Search for the cell housing the specified text and yield its (X, Y) center coordinate. 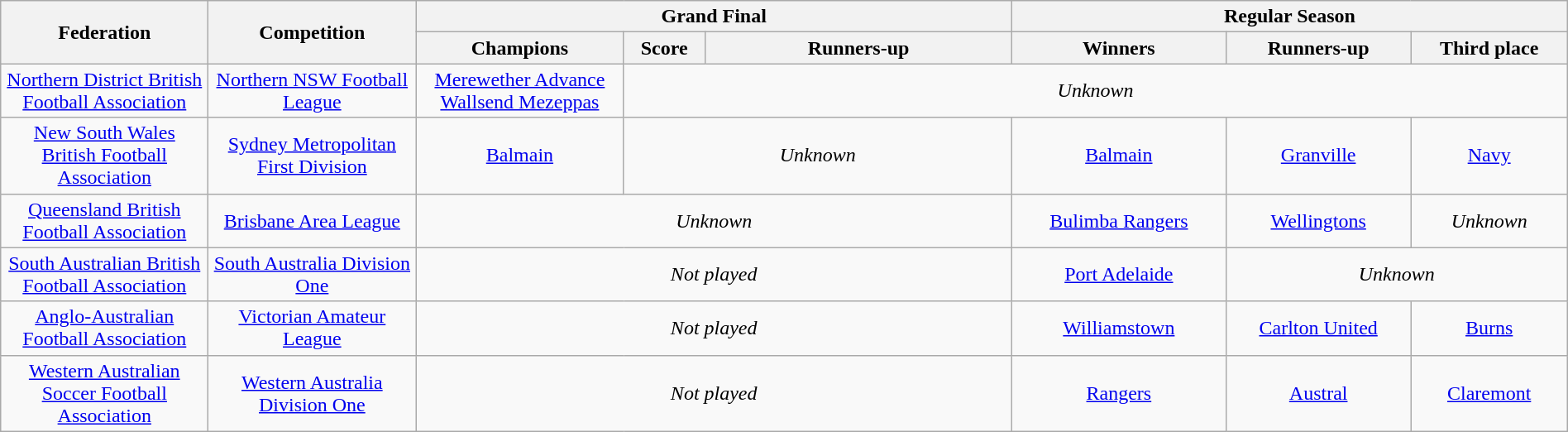
Score (665, 48)
Brisbane Area League (313, 220)
Austral (1318, 393)
Victorian Amateur League (313, 328)
Anglo-Australian Football Association (104, 328)
Granville (1318, 156)
Regular Season (1290, 17)
Western Australia Division One (313, 393)
Federation (104, 32)
South Australian British Football Association (104, 275)
Bulimba Rangers (1120, 220)
Champions (519, 48)
Claremont (1489, 393)
Competition (313, 32)
Port Adelaide (1120, 275)
Navy (1489, 156)
Burns (1489, 328)
Third place (1489, 48)
Northern District British Football Association (104, 91)
Western Australian Soccer Football Association (104, 393)
Carlton United (1318, 328)
Williamstown (1120, 328)
South Australia Division One (313, 275)
New South Wales British Football Association (104, 156)
Wellingtons (1318, 220)
Northern NSW Football League (313, 91)
Merewether AdvanceWallsend Mezeppas (519, 91)
Sydney Metropolitan First Division (313, 156)
Grand Final (715, 17)
Queensland British Football Association (104, 220)
Rangers (1120, 393)
Winners (1120, 48)
